Return the [x, y] coordinate for the center point of the cell that contains the specified text.  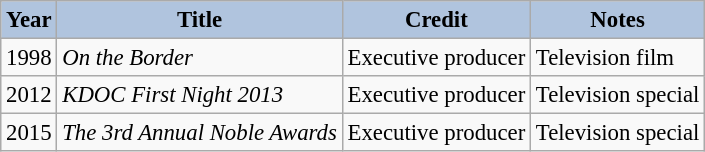
Year [29, 20]
1998 [29, 58]
2015 [29, 133]
Title [200, 20]
Television film [618, 58]
On the Border [200, 58]
Credit [436, 20]
Notes [618, 20]
KDOC First Night 2013 [200, 95]
2012 [29, 95]
The 3rd Annual Noble Awards [200, 133]
